Return [X, Y] of the center of cell containing provided text 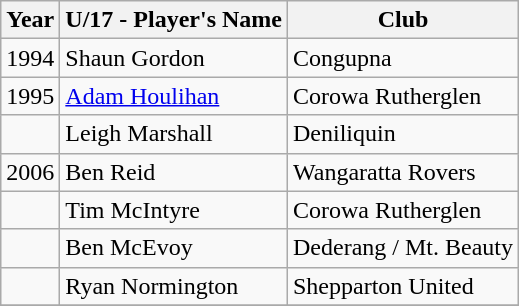
Adam Houlihan [174, 96]
Wangaratta Rovers [402, 172]
Shaun Gordon [174, 58]
Tim McIntyre [174, 210]
1995 [30, 96]
1994 [30, 58]
Ben Reid [174, 172]
U/17 - Player's Name [174, 20]
2006 [30, 172]
Ben McEvoy [174, 248]
Shepparton United [402, 286]
Deniliquin [402, 134]
Club [402, 20]
Congupna [402, 58]
Year [30, 20]
Leigh Marshall [174, 134]
Ryan Normington [174, 286]
Dederang / Mt. Beauty [402, 248]
